Provide the [X, Y] coordinate of the cell's center where the given text is located.  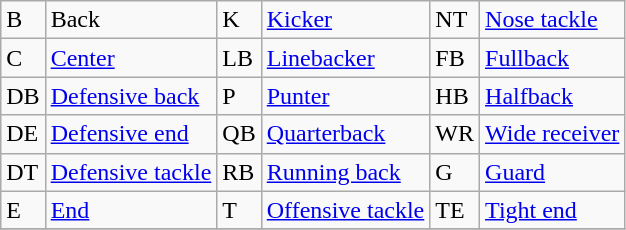
Kicker [346, 20]
Defensive end [131, 134]
Back [131, 20]
K [239, 20]
Running back [346, 172]
P [239, 96]
FB [455, 58]
Halfback [552, 96]
DB [23, 96]
DE [23, 134]
Linebacker [346, 58]
TE [455, 210]
WR [455, 134]
Center [131, 58]
HB [455, 96]
Wide receiver [552, 134]
Fullback [552, 58]
QB [239, 134]
G [455, 172]
Quarterback [346, 134]
DT [23, 172]
C [23, 58]
End [131, 210]
Tight end [552, 210]
Punter [346, 96]
T [239, 210]
RB [239, 172]
E [23, 210]
LB [239, 58]
Guard [552, 172]
Nose tackle [552, 20]
Defensive tackle [131, 172]
Offensive tackle [346, 210]
B [23, 20]
Defensive back [131, 96]
NT [455, 20]
